Scan for the cell matching the given text and deliver its (X, Y) coordinate at center. 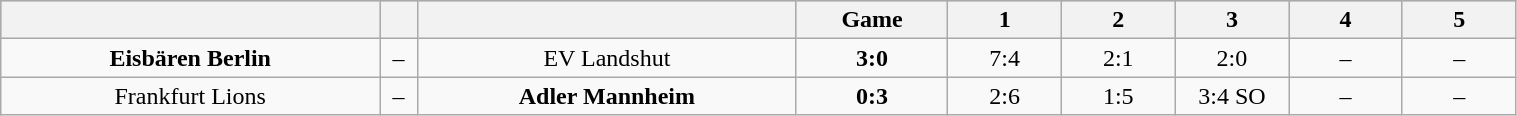
0:3 (872, 96)
1 (1005, 20)
Adler Mannheim (606, 96)
Frankfurt Lions (190, 96)
2 (1118, 20)
3:4 SO (1232, 96)
2:6 (1005, 96)
3 (1232, 20)
3:0 (872, 58)
2:1 (1118, 58)
Eisbären Berlin (190, 58)
1:5 (1118, 96)
2:0 (1232, 58)
4 (1346, 20)
EV Landshut (606, 58)
Game (872, 20)
7:4 (1005, 58)
5 (1459, 20)
